Pinpoint the cell where the given text exists, returning its [x, y] midpoint coordinate. 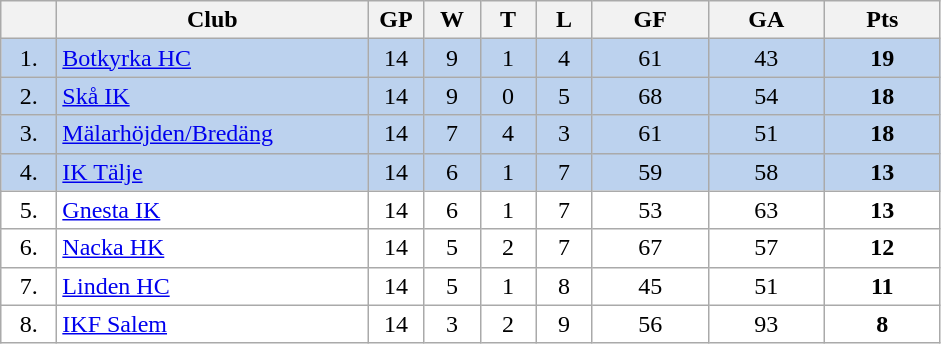
GA [766, 20]
4. [29, 172]
7. [29, 286]
IKF Salem [212, 324]
45 [650, 286]
Club [212, 20]
53 [650, 210]
8. [29, 324]
63 [766, 210]
Skå IK [212, 96]
2. [29, 96]
T [508, 20]
GP [396, 20]
43 [766, 58]
67 [650, 248]
Linden HC [212, 286]
W [452, 20]
Nacka HK [212, 248]
Gnesta IK [212, 210]
GF [650, 20]
58 [766, 172]
Botkyrka HC [212, 58]
68 [650, 96]
56 [650, 324]
0 [508, 96]
Pts [882, 20]
L [564, 20]
11 [882, 286]
57 [766, 248]
3. [29, 134]
Mälarhöjden/Bredäng [212, 134]
IK Tälje [212, 172]
12 [882, 248]
54 [766, 96]
93 [766, 324]
1. [29, 58]
6. [29, 248]
59 [650, 172]
19 [882, 58]
5. [29, 210]
